Return the (X, Y) coordinate for the center point of the cell that contains the specified text.  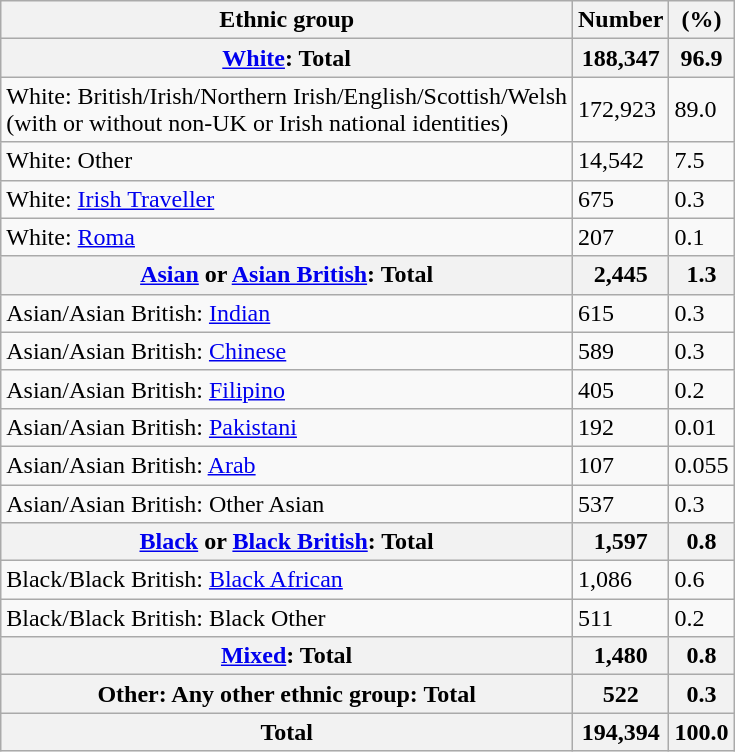
0.6 (702, 580)
589 (621, 351)
14,542 (621, 161)
1,480 (621, 656)
511 (621, 618)
White: Irish Traveller (287, 199)
White: British/Irish/Northern Irish/English/Scottish/Welsh (with or without non-UK or Irish national identities) (287, 110)
107 (621, 465)
2,445 (621, 275)
Asian or Asian British: Total (287, 275)
615 (621, 313)
Asian/Asian British: Chinese (287, 351)
Asian/Asian British: Pakistani (287, 427)
(%) (702, 20)
Mixed: Total (287, 656)
207 (621, 237)
0.055 (702, 465)
Asian/Asian British: Other Asian (287, 503)
Ethnic group (287, 20)
Total (287, 732)
194,394 (621, 732)
100.0 (702, 732)
1.3 (702, 275)
0.01 (702, 427)
0.1 (702, 237)
172,923 (621, 110)
7.5 (702, 161)
Asian/Asian British: Filipino (287, 389)
Asian/Asian British: Indian (287, 313)
89.0 (702, 110)
1,086 (621, 580)
192 (621, 427)
White: Total (287, 58)
Number (621, 20)
522 (621, 694)
405 (621, 389)
675 (621, 199)
White: Roma (287, 237)
Black/Black British: Black Other (287, 618)
Black/Black British: Black African (287, 580)
188,347 (621, 58)
Black or Black British: Total (287, 542)
White: Other (287, 161)
Other: Any other ethnic group: Total (287, 694)
537 (621, 503)
1,597 (621, 542)
Asian/Asian British: Arab (287, 465)
96.9 (702, 58)
